Detect which cell encompasses the target text, then output its (x, y) center coordinate. 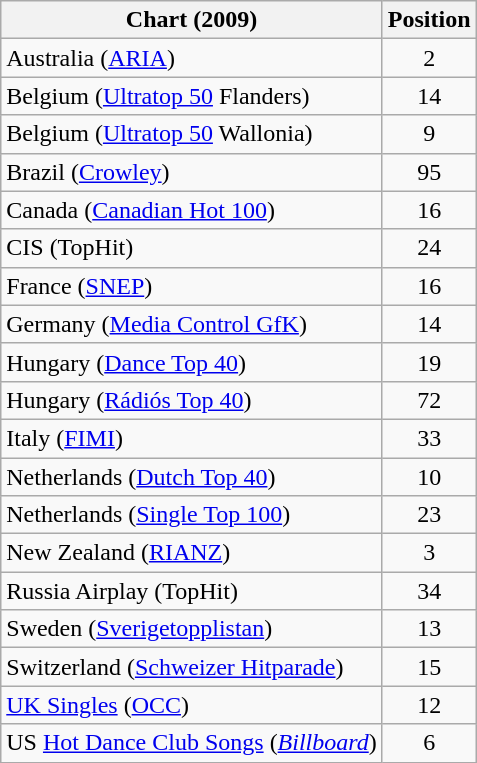
Position (429, 20)
US Hot Dance Club Songs (Billboard) (192, 743)
Brazil (Crowley) (192, 172)
10 (429, 477)
6 (429, 743)
Chart (2009) (192, 20)
23 (429, 515)
34 (429, 591)
13 (429, 629)
24 (429, 248)
19 (429, 362)
15 (429, 667)
New Zealand (RIANZ) (192, 553)
Italy (FIMI) (192, 438)
CIS (TopHit) (192, 248)
2 (429, 58)
12 (429, 705)
3 (429, 553)
Belgium (Ultratop 50 Flanders) (192, 96)
Netherlands (Single Top 100) (192, 515)
Hungary (Rádiós Top 40) (192, 400)
Germany (Media Control GfK) (192, 324)
Netherlands (Dutch Top 40) (192, 477)
Australia (ARIA) (192, 58)
Russia Airplay (TopHit) (192, 591)
33 (429, 438)
Belgium (Ultratop 50 Wallonia) (192, 134)
Hungary (Dance Top 40) (192, 362)
9 (429, 134)
France (SNEP) (192, 286)
UK Singles (OCC) (192, 705)
95 (429, 172)
Canada (Canadian Hot 100) (192, 210)
Switzerland (Schweizer Hitparade) (192, 667)
Sweden (Sverigetopplistan) (192, 629)
72 (429, 400)
